Locate the cell with the specified text and output its (x, y) center coordinate. 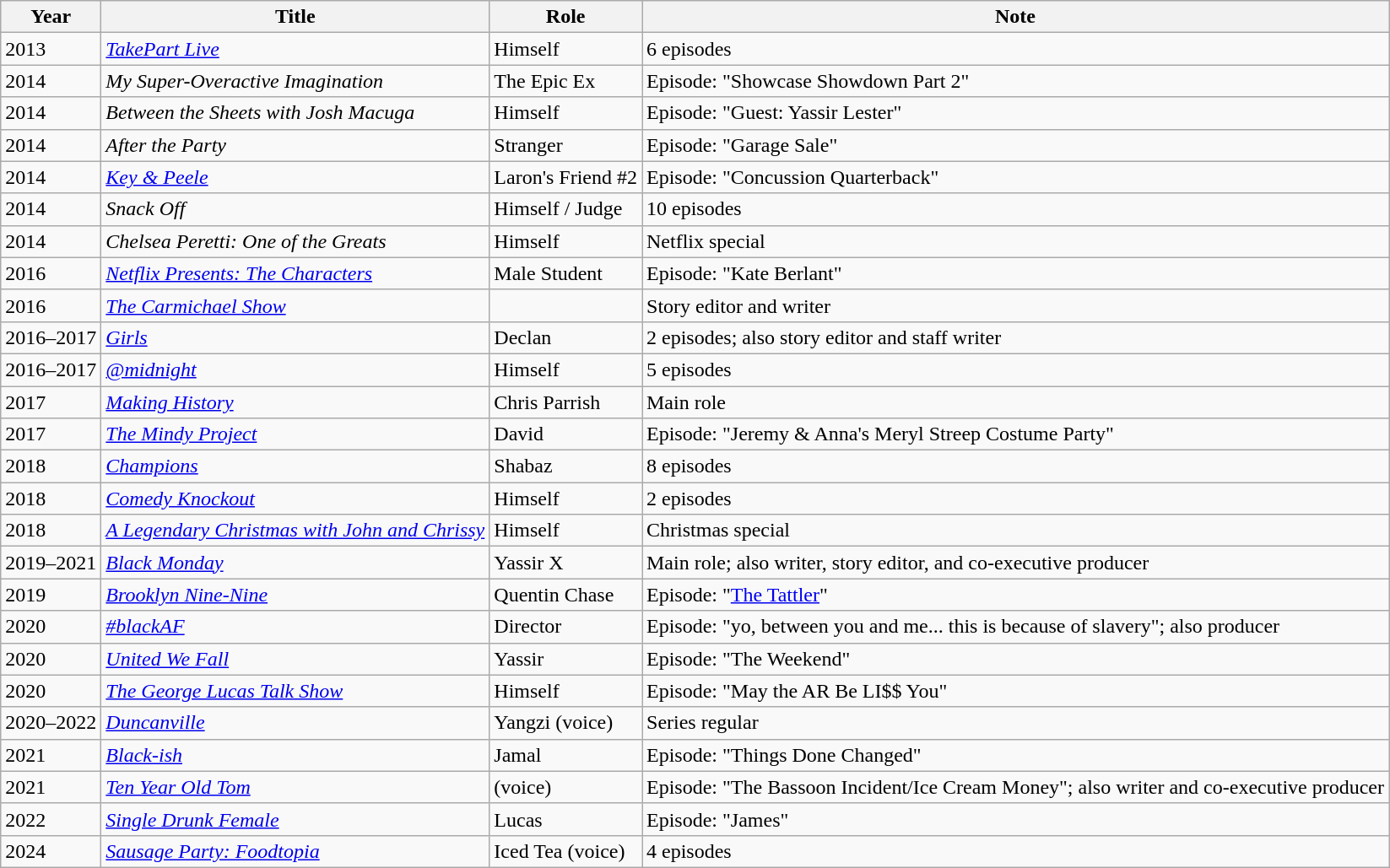
Episode: "Things Done Changed" (1014, 755)
Story editor and writer (1014, 305)
Comedy Knockout (295, 499)
Director (565, 627)
The Mindy Project (295, 434)
(voice) (565, 787)
Netflix special (1014, 241)
David (565, 434)
Netflix Presents: The Characters (295, 273)
Episode: "Showcase Showdown Part 2" (1014, 81)
Main role; also writer, story editor, and co-executive producer (1014, 563)
Episode: "Guest: Yassir Lester" (1014, 113)
2020–2022 (51, 723)
The Carmichael Show (295, 305)
Champions (295, 466)
10 episodes (1014, 209)
4 episodes (1014, 851)
My Super-Overactive Imagination (295, 81)
Black Monday (295, 563)
TakePart Live (295, 49)
Role (565, 17)
Christmas special (1014, 531)
2024 (51, 851)
Duncanville (295, 723)
Chris Parrish (565, 402)
Black-ish (295, 755)
The Epic Ex (565, 81)
Snack Off (295, 209)
2022 (51, 819)
A Legendary Christmas with John and Chrissy (295, 531)
Title (295, 17)
Sausage Party: Foodtopia (295, 851)
Lucas (565, 819)
Year (51, 17)
Episode: "The Weekend" (1014, 659)
The George Lucas Talk Show (295, 691)
Ten Year Old Tom (295, 787)
Note (1014, 17)
Series regular (1014, 723)
@midnight (295, 369)
Jamal (565, 755)
Episode: "James" (1014, 819)
2 episodes (1014, 499)
Between the Sheets with Josh Macuga (295, 113)
Himself / Judge (565, 209)
Episode: "The Tattler" (1014, 595)
Quentin Chase (565, 595)
Declan (565, 337)
2019 (51, 595)
Stranger (565, 145)
Episode: "Concussion Quarterback" (1014, 177)
Episode: "The Bassoon Incident/Ice Cream Money"; also writer and co-executive producer (1014, 787)
Episode: "May the AR Be LI$$ You" (1014, 691)
Single Drunk Female (295, 819)
Yangzi (voice) (565, 723)
Episode: "Garage Sale" (1014, 145)
2 episodes; also story editor and staff writer (1014, 337)
Yassir (565, 659)
2019–2021 (51, 563)
Chelsea Peretti: One of the Greats (295, 241)
Episode: "yo, between you and me... this is because of slavery"; also producer (1014, 627)
After the Party (295, 145)
6 episodes (1014, 49)
Yassir X (565, 563)
2013 (51, 49)
Shabaz (565, 466)
Girls (295, 337)
Key & Peele (295, 177)
#blackAF (295, 627)
Main role (1014, 402)
Laron's Friend #2 (565, 177)
5 episodes (1014, 369)
Iced Tea (voice) (565, 851)
United We Fall (295, 659)
8 episodes (1014, 466)
Brooklyn Nine-Nine (295, 595)
Episode: "Kate Berlant" (1014, 273)
Episode: "Jeremy & Anna's Meryl Streep Costume Party" (1014, 434)
Male Student (565, 273)
Making History (295, 402)
